Detect which cell encompasses the target text, then output its [x, y] center coordinate. 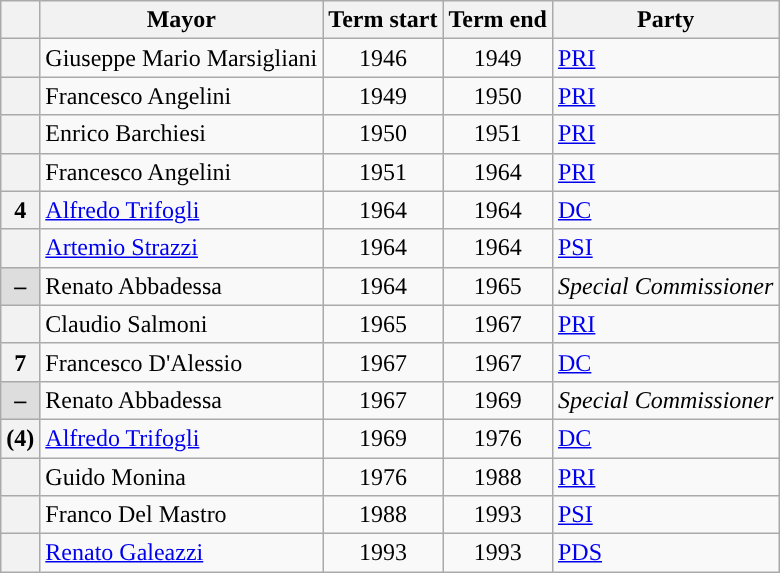
Artemio Strazzi [182, 248]
Renato Galeazzi [182, 553]
4 [20, 210]
Enrico Barchiesi [182, 134]
Mayor [182, 20]
Giuseppe Mario Marsigliani [182, 58]
1946 [383, 58]
Guido Monina [182, 477]
Party [665, 20]
Term start [383, 20]
Franco Del Mastro [182, 515]
Francesco D'Alessio [182, 362]
Claudio Salmoni [182, 324]
(4) [20, 438]
Term end [498, 20]
7 [20, 362]
PDS [665, 553]
